Determine the (x, y) coordinate at the center of the cell enclosing the given text.  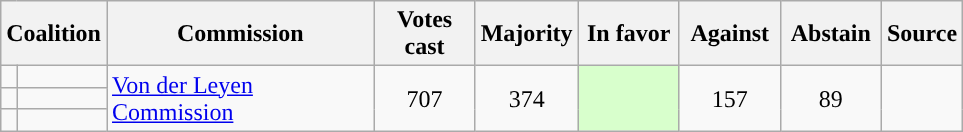
Abstain (830, 34)
Commission (240, 34)
374 (526, 98)
Against (730, 34)
In favor (628, 34)
Coalition (54, 34)
707 (424, 98)
Source (922, 34)
89 (830, 98)
Majority (526, 34)
157 (730, 98)
Von der Leyen Commission (240, 98)
Votes cast (424, 34)
